Identify which cell holds the provided text, then report its (X, Y) central coordinate. 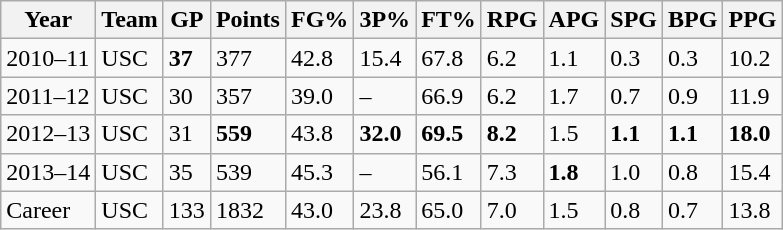
32.0 (385, 134)
37 (186, 58)
10.2 (752, 58)
65.0 (449, 210)
559 (248, 134)
FT% (449, 20)
7.0 (512, 210)
2011–12 (48, 96)
43.8 (319, 134)
18.0 (752, 134)
2013–14 (48, 172)
8.2 (512, 134)
13.8 (752, 210)
56.1 (449, 172)
FG% (319, 20)
2012–13 (48, 134)
539 (248, 172)
PPG (752, 20)
APG (574, 20)
23.8 (385, 210)
1.0 (634, 172)
0.9 (693, 96)
7.3 (512, 172)
35 (186, 172)
133 (186, 210)
Points (248, 20)
1.8 (574, 172)
3P% (385, 20)
69.5 (449, 134)
66.9 (449, 96)
42.8 (319, 58)
1.7 (574, 96)
SPG (634, 20)
31 (186, 134)
67.8 (449, 58)
Team (130, 20)
RPG (512, 20)
BPG (693, 20)
1832 (248, 210)
45.3 (319, 172)
357 (248, 96)
GP (186, 20)
Year (48, 20)
39.0 (319, 96)
30 (186, 96)
377 (248, 58)
11.9 (752, 96)
Career (48, 210)
43.0 (319, 210)
2010–11 (48, 58)
